Pinpoint the cell where the given text exists, returning its [x, y] midpoint coordinate. 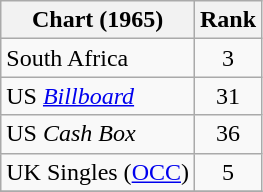
5 [228, 172]
US Cash Box [98, 134]
South Africa [98, 58]
Chart (1965) [98, 20]
US Billboard [98, 96]
UK Singles (OCC) [98, 172]
Rank [228, 20]
36 [228, 134]
31 [228, 96]
3 [228, 58]
